Pinpoint the cell where the given text exists, returning its [x, y] midpoint coordinate. 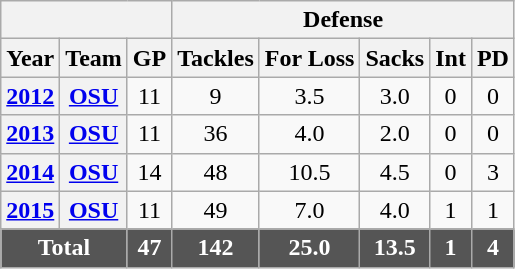
10.5 [310, 172]
3.5 [310, 96]
2013 [30, 134]
GP [149, 58]
47 [149, 248]
13.5 [395, 248]
25.0 [310, 248]
4.5 [395, 172]
2014 [30, 172]
3.0 [395, 96]
Int [451, 58]
Team [94, 58]
Tackles [216, 58]
14 [149, 172]
142 [216, 248]
2012 [30, 96]
9 [216, 96]
Total [64, 248]
2.0 [395, 134]
Defense [344, 20]
49 [216, 210]
48 [216, 172]
Year [30, 58]
7.0 [310, 210]
2015 [30, 210]
36 [216, 134]
PD [492, 58]
Sacks [395, 58]
4 [492, 248]
For Loss [310, 58]
3 [492, 172]
